Identify which cell holds the provided text, then report its [X, Y] central coordinate. 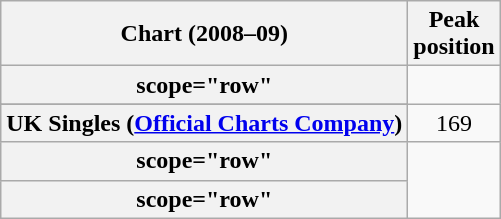
Chart (2008–09) [204, 34]
UK Singles (Official Charts Company) [204, 123]
169 [454, 123]
Peakposition [454, 34]
